Output the (X, Y) coordinate of the center of the cell containing the given text.  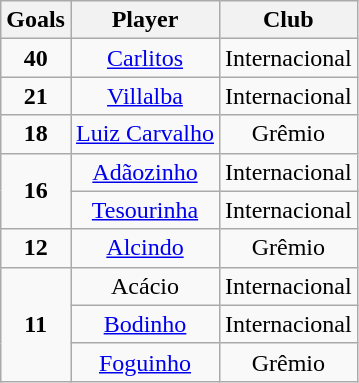
Foguinho (144, 362)
12 (36, 248)
21 (36, 96)
Villalba (144, 96)
Bodinho (144, 324)
Alcindo (144, 248)
Goals (36, 20)
16 (36, 191)
11 (36, 324)
Adãozinho (144, 172)
Tesourinha (144, 210)
Acácio (144, 286)
Luiz Carvalho (144, 134)
18 (36, 134)
Club (289, 20)
Player (144, 20)
Carlitos (144, 58)
40 (36, 58)
